Scan for the cell matching the given text and deliver its [x, y] coordinate at center. 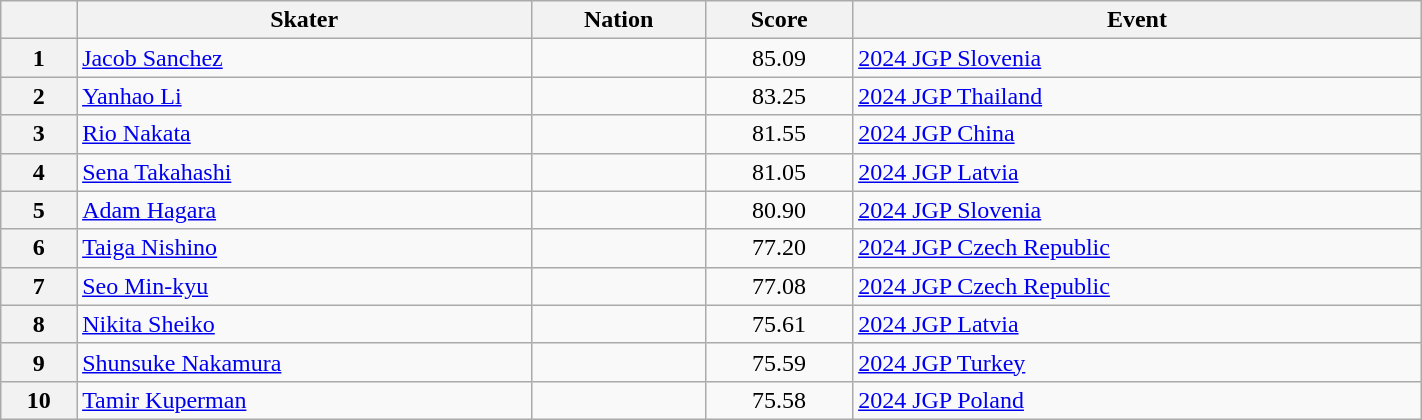
2024 JGP China [1138, 134]
4 [39, 172]
1 [39, 58]
6 [39, 248]
2024 JGP Thailand [1138, 96]
Event [1138, 20]
75.59 [780, 362]
83.25 [780, 96]
Taiga Nishino [304, 248]
2024 JGP Turkey [1138, 362]
Score [780, 20]
2 [39, 96]
Rio Nakata [304, 134]
Nikita Sheiko [304, 324]
5 [39, 210]
Sena Takahashi [304, 172]
77.08 [780, 286]
80.90 [780, 210]
75.61 [780, 324]
9 [39, 362]
77.20 [780, 248]
81.55 [780, 134]
3 [39, 134]
10 [39, 400]
Jacob Sanchez [304, 58]
8 [39, 324]
Adam Hagara [304, 210]
7 [39, 286]
75.58 [780, 400]
2024 JGP Poland [1138, 400]
81.05 [780, 172]
Yanhao Li [304, 96]
Tamir Kuperman [304, 400]
Nation [619, 20]
85.09 [780, 58]
Seo Min-kyu [304, 286]
Skater [304, 20]
Shunsuke Nakamura [304, 362]
